Capture the cell that displays the provided text and extract its [x, y] central coordinate. 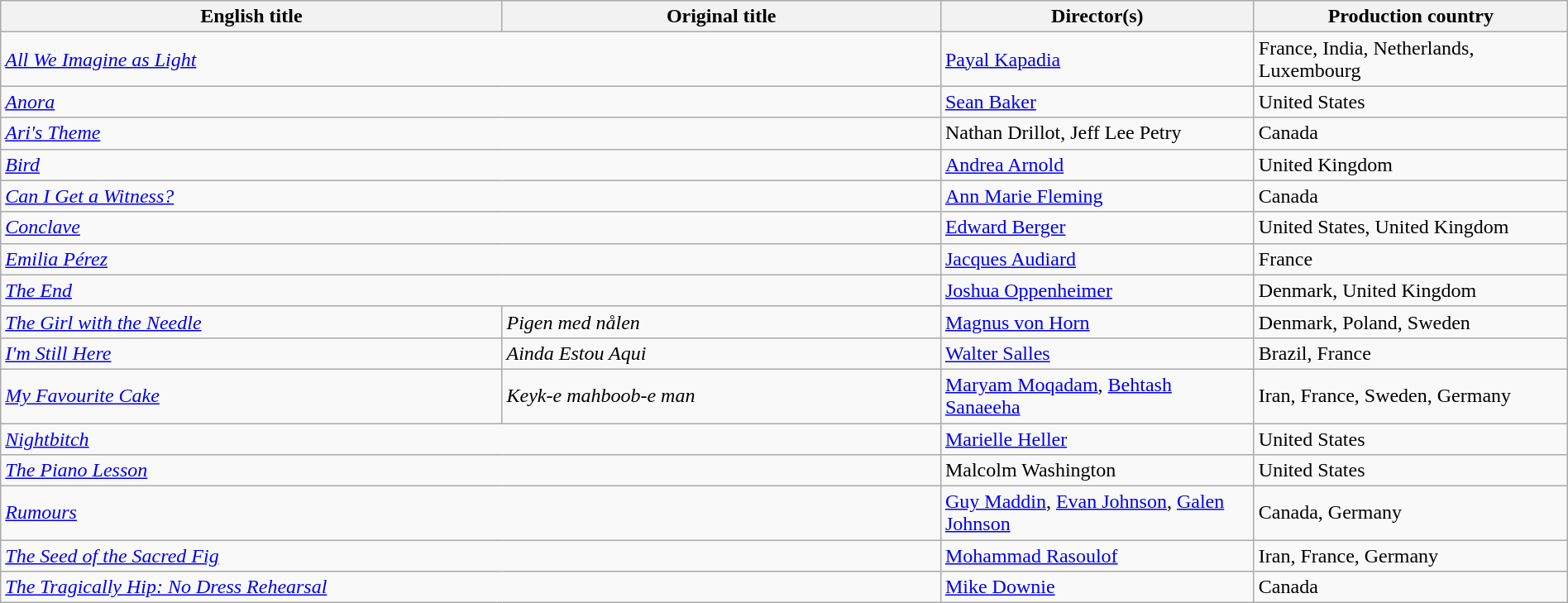
Guy Maddin, Evan Johnson, Galen Johnson [1097, 513]
Brazil, France [1411, 353]
Original title [721, 17]
All We Imagine as Light [471, 60]
Malcolm Washington [1097, 471]
English title [251, 17]
Canada, Germany [1411, 513]
Anora [471, 102]
Conclave [471, 227]
Can I Get a Witness? [471, 196]
Denmark, United Kingdom [1411, 290]
France [1411, 259]
Jacques Audiard [1097, 259]
Edward Berger [1097, 227]
Mike Downie [1097, 587]
I'm Still Here [251, 353]
The Piano Lesson [471, 471]
Nightbitch [471, 439]
Nathan Drillot, Jeff Lee Petry [1097, 133]
Emilia Pérez [471, 259]
Maryam Moqadam, Behtash Sanaeeha [1097, 395]
The Tragically Hip: No Dress Rehearsal [471, 587]
Ari's Theme [471, 133]
The Girl with the Needle [251, 322]
Rumours [471, 513]
My Favourite Cake [251, 395]
Pigen med nålen [721, 322]
The Seed of the Sacred Fig [471, 556]
Denmark, Poland, Sweden [1411, 322]
Production country [1411, 17]
Walter Salles [1097, 353]
Keyk-e mahboob-e man [721, 395]
Ann Marie Fleming [1097, 196]
Director(s) [1097, 17]
United Kingdom [1411, 165]
Marielle Heller [1097, 439]
Mohammad Rasoulof [1097, 556]
Iran, France, Germany [1411, 556]
The End [471, 290]
Joshua Oppenheimer [1097, 290]
Iran, France, Sweden, Germany [1411, 395]
Payal Kapadia [1097, 60]
Ainda Estou Aqui [721, 353]
Magnus von Horn [1097, 322]
United States, United Kingdom [1411, 227]
France, India, Netherlands, Luxembourg [1411, 60]
Bird [471, 165]
Andrea Arnold [1097, 165]
Sean Baker [1097, 102]
